Return the [X, Y] coordinate for the center point of the cell that contains the specified text.  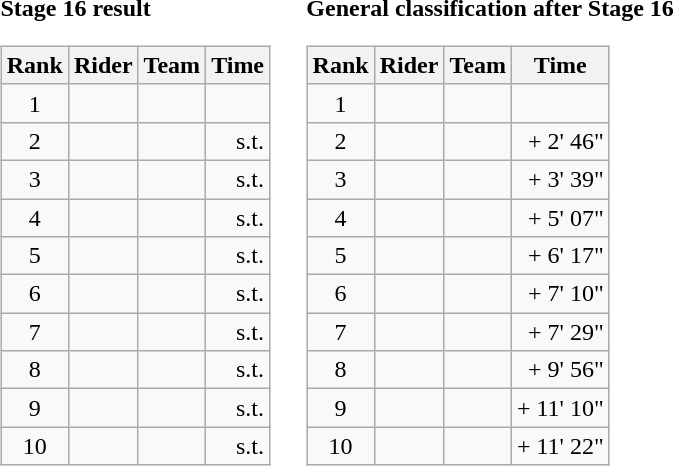
+ 2' 46" [560, 141]
+ 11' 10" [560, 408]
+ 7' 10" [560, 294]
+ 5' 07" [560, 217]
+ 6' 17" [560, 256]
+ 11' 22" [560, 446]
+ 7' 29" [560, 332]
+ 3' 39" [560, 179]
+ 9' 56" [560, 370]
